Provide the [x, y] coordinate of the cell's center where the given text is located.  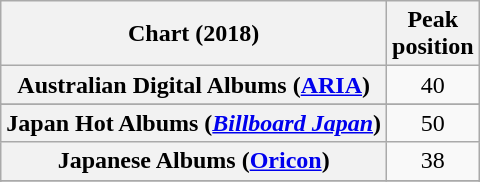
Japan Hot Albums (Billboard Japan) [194, 123]
Chart (2018) [194, 34]
38 [433, 161]
50 [433, 123]
40 [433, 85]
Peak position [433, 34]
Japanese Albums (Oricon) [194, 161]
Australian Digital Albums (ARIA) [194, 85]
